Pinpoint the cell where the given text exists, returning its (X, Y) midpoint coordinate. 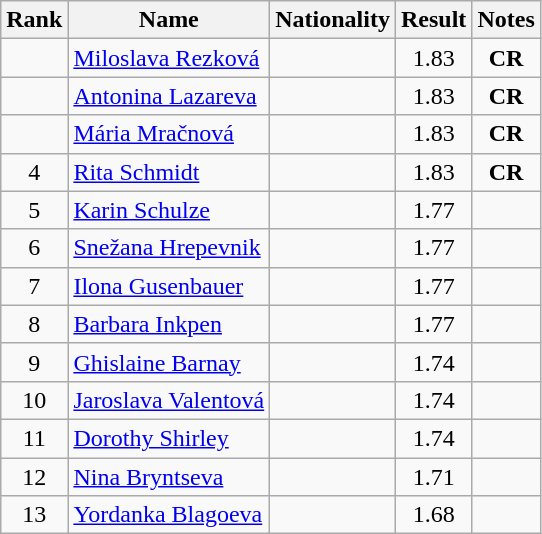
1.68 (433, 515)
4 (34, 172)
8 (34, 324)
Snežana Hrepevnik (169, 248)
12 (34, 477)
Result (433, 20)
Rita Schmidt (169, 172)
13 (34, 515)
9 (34, 362)
Antonina Lazareva (169, 96)
Name (169, 20)
Yordanka Blagoeva (169, 515)
Nina Bryntseva (169, 477)
10 (34, 400)
11 (34, 438)
Miloslava Rezková (169, 58)
7 (34, 286)
Jaroslava Valentová (169, 400)
Barbara Inkpen (169, 324)
Notes (506, 20)
6 (34, 248)
Ghislaine Barnay (169, 362)
1.71 (433, 477)
Mária Mračnová (169, 134)
Dorothy Shirley (169, 438)
5 (34, 210)
Nationality (333, 20)
Karin Schulze (169, 210)
Rank (34, 20)
Ilona Gusenbauer (169, 286)
